Locate the cell with the specified text and output its (x, y) center coordinate. 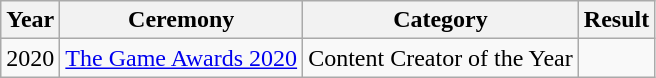
Ceremony (182, 20)
Content Creator of the Year (441, 58)
Result (616, 20)
The Game Awards 2020 (182, 58)
Year (30, 20)
2020 (30, 58)
Category (441, 20)
